Extract the [X, Y] coordinate from the center of the cell holding the provided text.  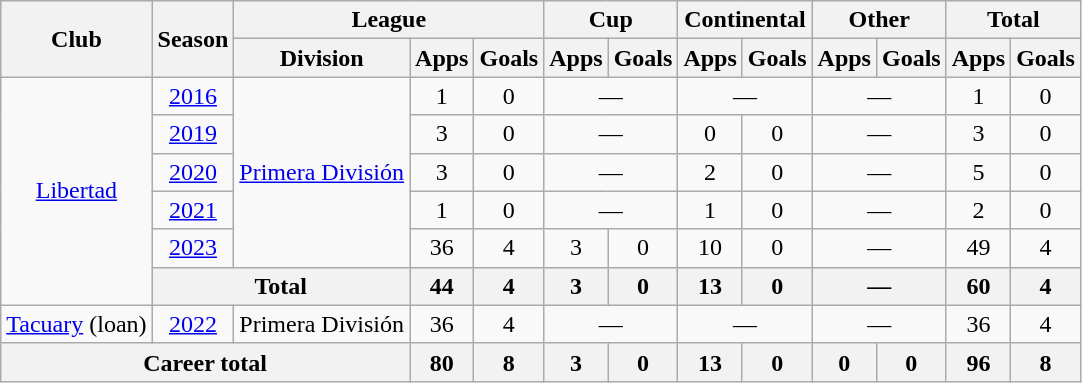
44 [442, 286]
49 [978, 248]
Club [76, 39]
2019 [193, 134]
60 [978, 286]
2022 [193, 324]
96 [978, 362]
Tacuary (loan) [76, 324]
Division [322, 58]
10 [710, 248]
2016 [193, 96]
Career total [206, 362]
5 [978, 172]
Continental [745, 20]
Other [879, 20]
Libertad [76, 191]
Season [193, 39]
2023 [193, 248]
2021 [193, 210]
80 [442, 362]
2020 [193, 172]
League [389, 20]
Cup [611, 20]
